Search for the cell housing the specified text and yield its [x, y] center coordinate. 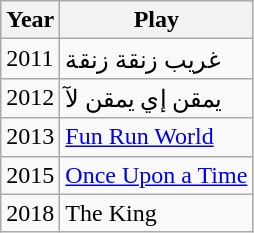
2011 [30, 59]
2018 [30, 213]
2015 [30, 175]
غريب زنقة زنقة [156, 59]
Play [156, 20]
2012 [30, 98]
Year [30, 20]
Once Upon a Time [156, 175]
يمقن إي يمقن لآ [156, 98]
2013 [30, 137]
Fun Run World [156, 137]
The King [156, 213]
